Determine the [X, Y] coordinate at the center of the cell enclosing the given text.  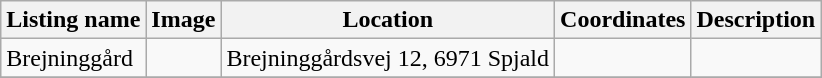
Image [184, 20]
Listing name [74, 20]
Description [756, 20]
Brejninggårdsvej 12, 6971 Spjald [388, 58]
Brejninggård [74, 58]
Coordinates [623, 20]
Location [388, 20]
